Pinpoint the cell where the given text exists, returning its [x, y] midpoint coordinate. 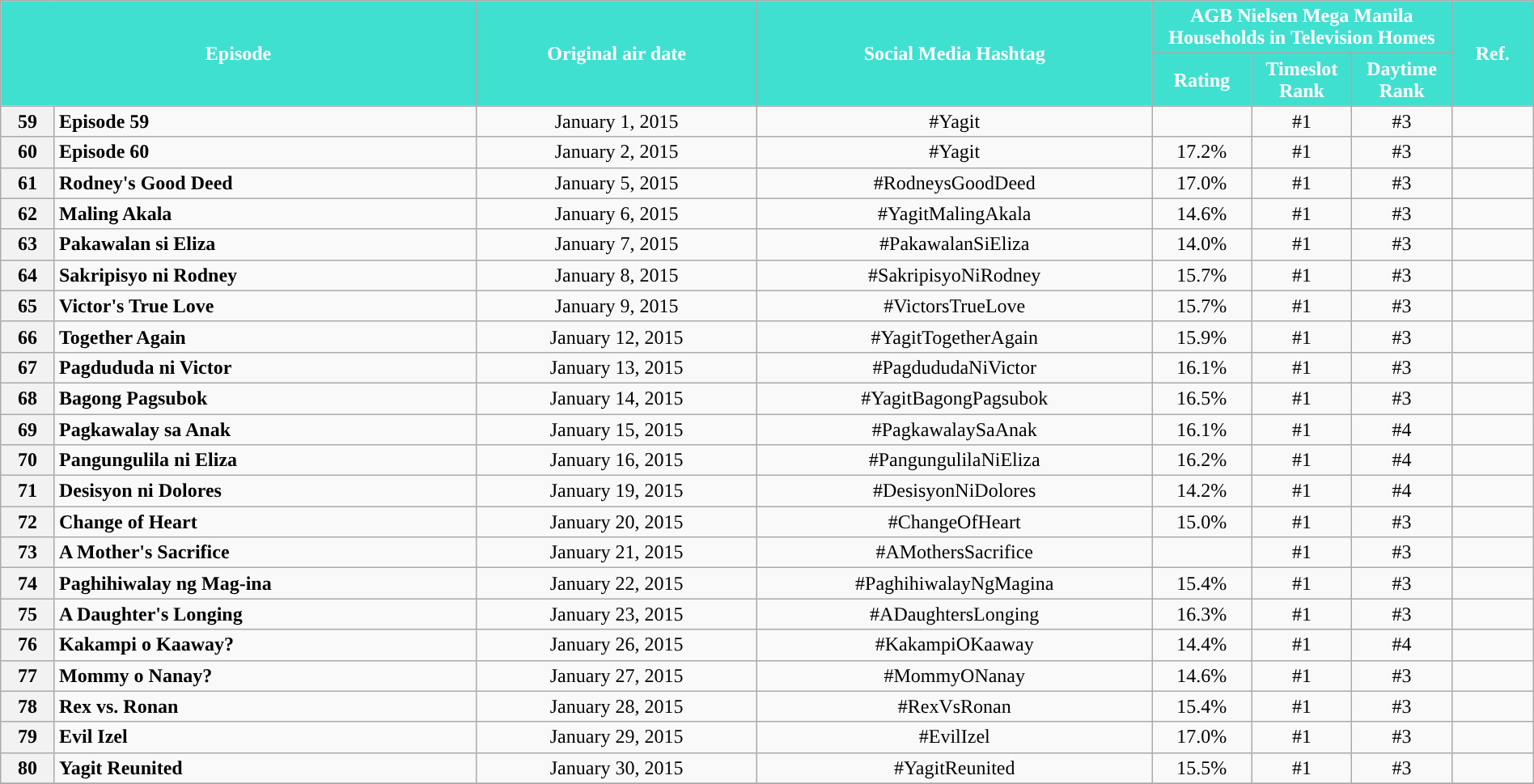
#PaghihiwalayNgMagina [955, 583]
#PangungulilaNiEliza [955, 460]
Pakawalan si Eliza [265, 244]
January 15, 2015 [617, 430]
14.4% [1202, 645]
Rex vs. Ronan [265, 706]
#YagitBagongPagsubok [955, 398]
#YagitReunited [955, 768]
14.0% [1202, 244]
January 21, 2015 [617, 553]
January 8, 2015 [617, 275]
#KakampiOKaaway [955, 645]
Evil Izel [265, 737]
70 [28, 460]
Rating [1202, 79]
A Mother's Sacrifice [265, 553]
January 5, 2015 [617, 183]
76 [28, 645]
Maling Akala [265, 214]
#RexVsRonan [955, 706]
January 22, 2015 [617, 583]
#ADaughtersLonging [955, 614]
January 2, 2015 [617, 152]
67 [28, 367]
74 [28, 583]
Yagit Reunited [265, 768]
16.2% [1202, 460]
71 [28, 491]
Pangungulila ni Eliza [265, 460]
Desisyon ni Dolores [265, 491]
73 [28, 553]
January 20, 2015 [617, 522]
#PagdududaNiVictor [955, 367]
January 7, 2015 [617, 244]
Victor's True Love [265, 306]
64 [28, 275]
Daytime Rank [1402, 79]
January 27, 2015 [617, 676]
63 [28, 244]
January 14, 2015 [617, 398]
65 [28, 306]
#EvilIzel [955, 737]
January 26, 2015 [617, 645]
77 [28, 676]
Social Media Hashtag [955, 53]
#AMothersSacrifice [955, 553]
Pagkawalay sa Anak [265, 430]
60 [28, 152]
16.3% [1202, 614]
Episode [239, 53]
January 23, 2015 [617, 614]
75 [28, 614]
Paghihiwalay ng Mag-ina [265, 583]
January 29, 2015 [617, 737]
Bagong Pagsubok [265, 398]
Episode 60 [265, 152]
15.5% [1202, 768]
January 12, 2015 [617, 337]
62 [28, 214]
Change of Heart [265, 522]
#YagitTogetherAgain [955, 337]
January 16, 2015 [617, 460]
Kakampi o Kaaway? [265, 645]
15.0% [1202, 522]
15.9% [1202, 337]
Original air date [617, 53]
#YagitMalingAkala [955, 214]
#PakawalanSiEliza [955, 244]
Timeslot Rank [1302, 79]
Sakripisyo ni Rodney [265, 275]
17.2% [1202, 152]
16.5% [1202, 398]
68 [28, 398]
#ChangeOfHeart [955, 522]
A Daughter's Longing [265, 614]
#PagkawalaySaAnak [955, 430]
72 [28, 522]
79 [28, 737]
January 19, 2015 [617, 491]
January 28, 2015 [617, 706]
AGB Nielsen Mega Manila Households in Television Homes [1303, 28]
80 [28, 768]
14.2% [1202, 491]
January 13, 2015 [617, 367]
Episode 59 [265, 121]
January 1, 2015 [617, 121]
59 [28, 121]
66 [28, 337]
Mommy o Nanay? [265, 676]
Rodney's Good Deed [265, 183]
January 6, 2015 [617, 214]
January 30, 2015 [617, 768]
69 [28, 430]
Together Again [265, 337]
January 9, 2015 [617, 306]
#RodneysGoodDeed [955, 183]
Pagdududa ni Victor [265, 367]
61 [28, 183]
78 [28, 706]
#DesisyonNiDolores [955, 491]
#MommyONanay [955, 676]
#SakripisyoNiRodney [955, 275]
Ref. [1492, 53]
#VictorsTrueLove [955, 306]
